Provide the [X, Y] coordinate of the cell's center where the given text is located.  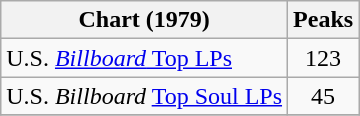
U.S. Billboard Top Soul LPs [144, 96]
Chart (1979) [144, 20]
123 [324, 58]
Peaks [324, 20]
45 [324, 96]
U.S. Billboard Top LPs [144, 58]
